Return the [x, y] coordinate for the center point of the cell that contains the specified text.  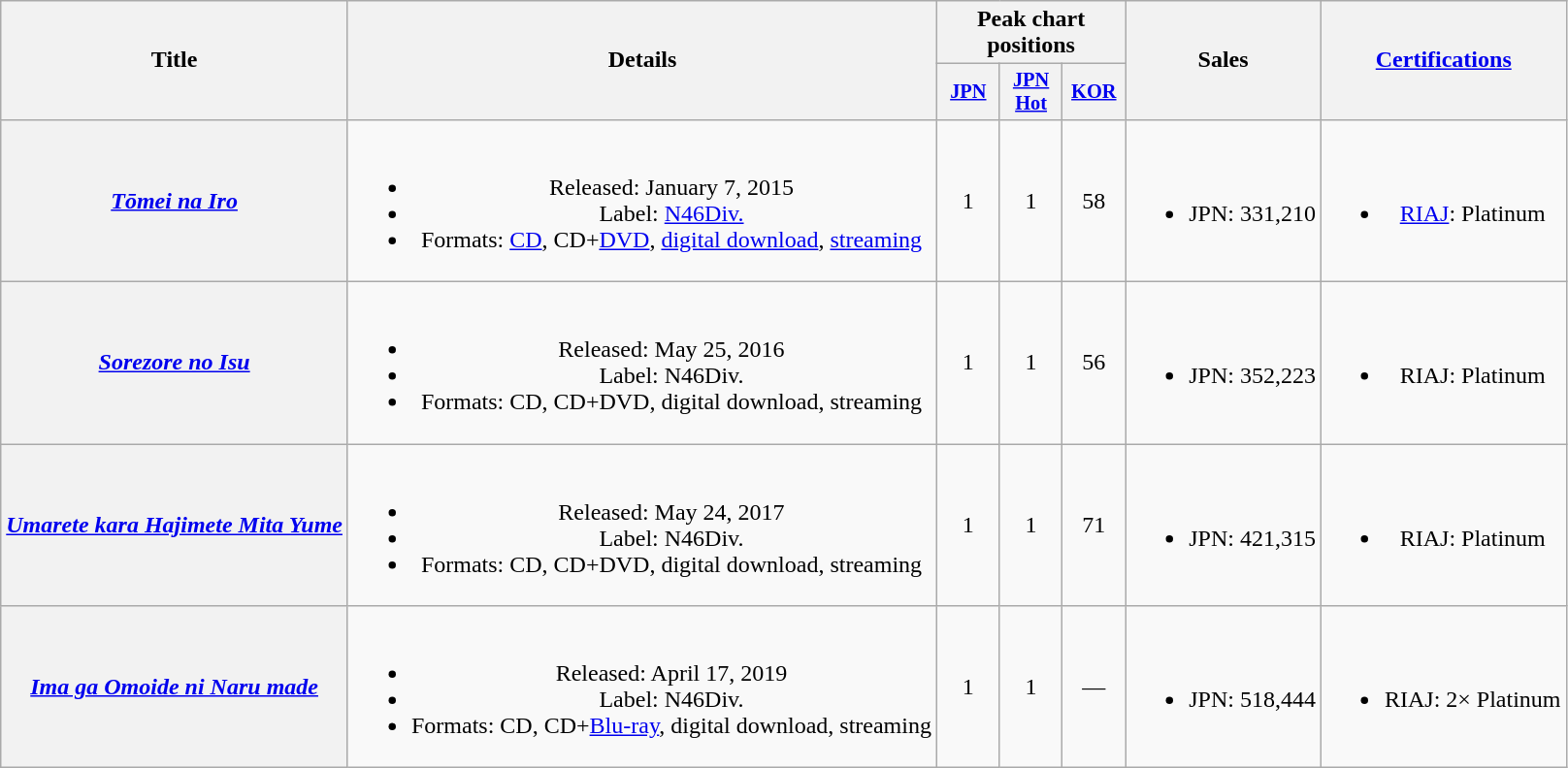
56 [1094, 363]
Released: January 7, 2015Label: N46Div.Formats: CD, CD+DVD, digital download, streaming [642, 200]
Released: May 25, 2016Label: N46Div.Formats: CD, CD+DVD, digital download, streaming [642, 363]
Ima ga Omoide ni Naru made [175, 687]
— [1094, 687]
JPN: 331,210 [1224, 200]
58 [1094, 200]
KOR [1094, 92]
Released: May 24, 2017Label: N46Div.Formats: CD, CD+DVD, digital download, streaming [642, 526]
JPN: 518,444 [1224, 687]
JPN: 352,223 [1224, 363]
Title [175, 60]
JPNHot [1030, 92]
Sales [1224, 60]
Sorezore no Isu [175, 363]
71 [1094, 526]
Details [642, 60]
JPN: 421,315 [1224, 526]
Umarete kara Hajimete Mita Yume [175, 526]
Peak chartpositions [1030, 33]
Released: April 17, 2019Label: N46Div.Formats: CD, CD+Blu-ray, digital download, streaming [642, 687]
JPN [968, 92]
Tōmei na Iro [175, 200]
RIAJ: 2× Platinum [1444, 687]
Certifications [1444, 60]
